Locate the cell with the specified text and output its [X, Y] center coordinate. 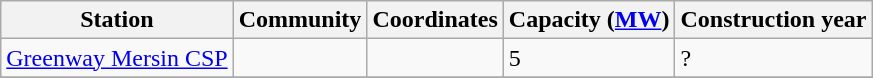
Coordinates [435, 20]
Greenway Mersin CSP [117, 58]
Capacity (MW) [589, 20]
Station [117, 20]
5 [589, 58]
Community [300, 20]
? [774, 58]
Construction year [774, 20]
